Return (X, Y) of the center of cell containing provided text 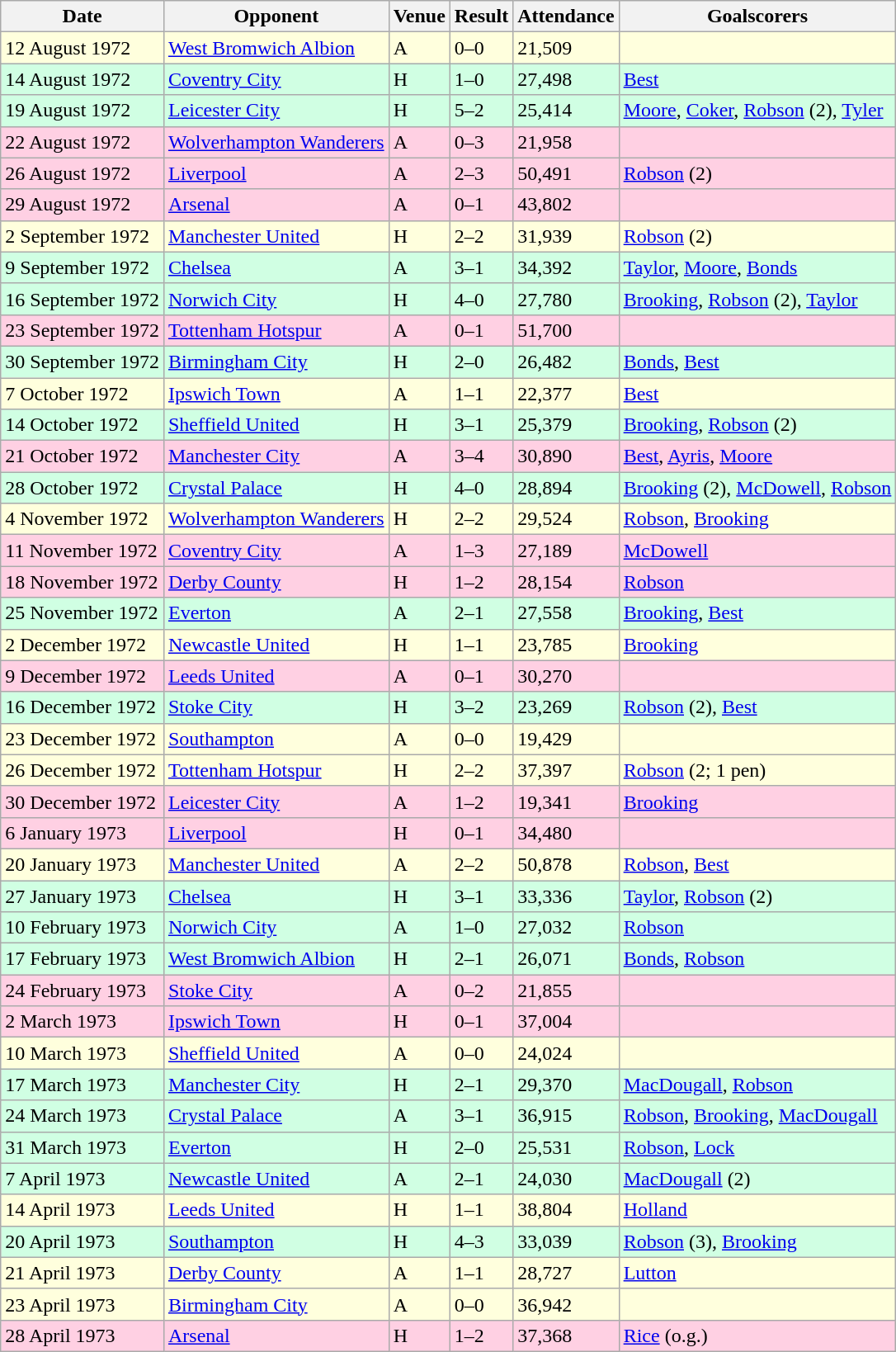
Brooking, Robson (2), Taylor (757, 299)
25,531 (566, 1147)
14 October 1972 (83, 425)
Bonds, Best (757, 362)
27,189 (566, 551)
50,491 (566, 173)
10 March 1973 (83, 1053)
6 January 1973 (83, 833)
Robson (2), Best (757, 707)
Holland (757, 1210)
26 December 1972 (83, 770)
23,785 (566, 645)
20 January 1973 (83, 864)
Brooking, Robson (2) (757, 425)
2 December 1972 (83, 645)
4 November 1972 (83, 519)
27 January 1973 (83, 896)
30 September 1972 (83, 362)
30,270 (566, 676)
27,032 (566, 928)
12 August 1972 (83, 48)
43,802 (566, 205)
7 October 1972 (83, 394)
29,370 (566, 1085)
17 February 1973 (83, 959)
29,524 (566, 519)
10 February 1973 (83, 928)
37,397 (566, 770)
24 March 1973 (83, 1116)
MacDougall (2) (757, 1179)
22,377 (566, 394)
2 March 1973 (83, 1022)
Date (83, 17)
37,004 (566, 1022)
22 August 1972 (83, 142)
Opponent (276, 17)
28,894 (566, 488)
38,804 (566, 1210)
36,915 (566, 1116)
9 September 1972 (83, 267)
MacDougall, Robson (757, 1085)
Result (481, 17)
25,414 (566, 111)
23,269 (566, 707)
Bonds, Robson (757, 959)
Robson, Brooking, MacDougall (757, 1116)
Venue (419, 17)
0–2 (481, 990)
7 April 1973 (83, 1179)
50,878 (566, 864)
31,939 (566, 236)
34,392 (566, 267)
Attendance (566, 17)
11 November 1972 (83, 551)
4–3 (481, 1241)
Taylor, Robson (2) (757, 896)
24 February 1973 (83, 990)
33,336 (566, 896)
3–4 (481, 456)
Robson, Lock (757, 1147)
28,154 (566, 582)
28 October 1972 (83, 488)
24,030 (566, 1179)
24,024 (566, 1053)
Goalscorers (757, 17)
Robson (2; 1 pen) (757, 770)
51,700 (566, 330)
Lutton (757, 1273)
20 April 1973 (83, 1241)
2 September 1972 (83, 236)
18 November 1972 (83, 582)
5–2 (481, 111)
23 April 1973 (83, 1304)
37,368 (566, 1335)
19 August 1972 (83, 111)
25,379 (566, 425)
Robson (3), Brooking (757, 1241)
26,071 (566, 959)
27,498 (566, 79)
Brooking, Best (757, 613)
2–3 (481, 173)
30 December 1972 (83, 801)
28 April 1973 (83, 1335)
Rice (o.g.) (757, 1335)
19,429 (566, 739)
McDowell (757, 551)
3–2 (481, 707)
30,890 (566, 456)
Best, Ayris, Moore (757, 456)
16 December 1972 (83, 707)
Taylor, Moore, Bonds (757, 267)
16 September 1972 (83, 299)
14 April 1973 (83, 1210)
23 December 1972 (83, 739)
28,727 (566, 1273)
Robson, Best (757, 864)
31 March 1973 (83, 1147)
23 September 1972 (83, 330)
19,341 (566, 801)
21,855 (566, 990)
25 November 1972 (83, 613)
Brooking (2), McDowell, Robson (757, 488)
26 August 1972 (83, 173)
14 August 1972 (83, 79)
Robson, Brooking (757, 519)
21,958 (566, 142)
21 October 1972 (83, 456)
27,780 (566, 299)
21,509 (566, 48)
36,942 (566, 1304)
33,039 (566, 1241)
21 April 1973 (83, 1273)
0–3 (481, 142)
1–3 (481, 551)
34,480 (566, 833)
17 March 1973 (83, 1085)
26,482 (566, 362)
Moore, Coker, Robson (2), Tyler (757, 111)
29 August 1972 (83, 205)
27,558 (566, 613)
9 December 1972 (83, 676)
